Determine the (x, y) coordinate at the center of the cell enclosing the given text.  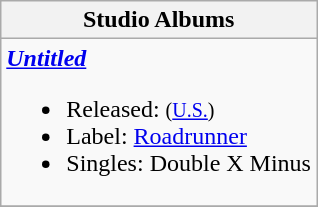
UntitledReleased: (U.S.)Label: RoadrunnerSingles: Double X Minus (159, 122)
Studio Albums (159, 20)
